Search for the cell housing the specified text and yield its [X, Y] center coordinate. 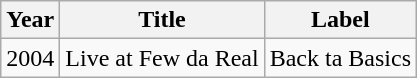
Label [340, 20]
Back ta Basics [340, 58]
2004 [30, 58]
Live at Few da Real [162, 58]
Title [162, 20]
Year [30, 20]
